Extract the (x, y) coordinate from the center of the cell holding the provided text.  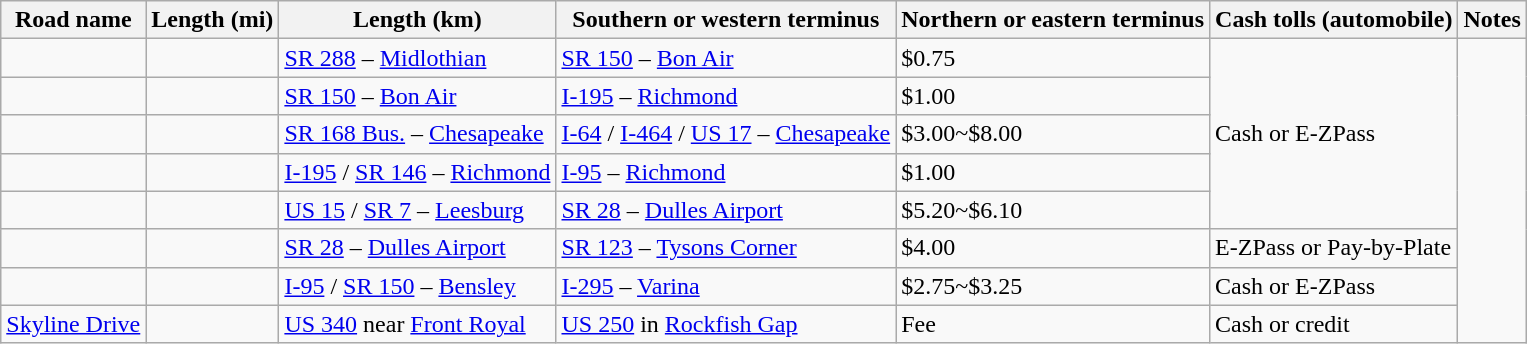
I-95 – Richmond (726, 172)
I-295 – Varina (726, 286)
$0.75 (1053, 58)
US 250 in Rockfish Gap (726, 324)
US 340 near Front Royal (418, 324)
$4.00 (1053, 248)
I-95 / SR 150 – Bensley (418, 286)
Notes (1492, 20)
SR 168 Bus. – Chesapeake (418, 134)
$3.00~$8.00 (1053, 134)
Fee (1053, 324)
US 15 / SR 7 – Leesburg (418, 210)
I-195 / SR 146 – Richmond (418, 172)
Cash tolls (automobile) (1334, 20)
Cash or credit (1334, 324)
Length (km) (418, 20)
E-ZPass or Pay-by-Plate (1334, 248)
$5.20~$6.10 (1053, 210)
Northern or eastern terminus (1053, 20)
Skyline Drive (74, 324)
Southern or western terminus (726, 20)
SR 123 – Tysons Corner (726, 248)
I-64 / I-464 / US 17 – Chesapeake (726, 134)
SR 288 – Midlothian (418, 58)
$2.75~$3.25 (1053, 286)
I-195 – Richmond (726, 96)
Road name (74, 20)
Length (mi) (212, 20)
